Pinpoint the cell where the given text exists, returning its (X, Y) midpoint coordinate. 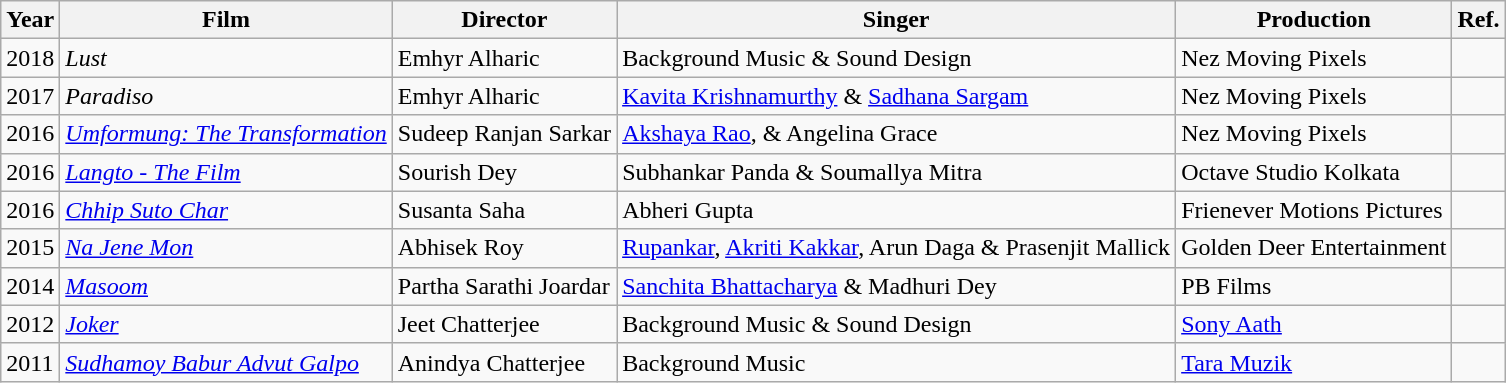
Abhisek Roy (504, 248)
Kavita Krishnamurthy & Sadhana Sargam (896, 96)
2012 (30, 324)
Sudeep Ranjan Sarkar (504, 134)
Abheri Gupta (896, 210)
Na Jene Mon (226, 248)
Year (30, 20)
Jeet Chatterjee (504, 324)
Anindya Chatterjee (504, 362)
Background Music (896, 362)
Umformung: The Transformation (226, 134)
2015 (30, 248)
Sourish Dey (504, 172)
Sony Aath (1314, 324)
Joker (226, 324)
Frienever Motions Pictures (1314, 210)
PB Films (1314, 286)
Golden Deer Entertainment (1314, 248)
2018 (30, 58)
2014 (30, 286)
Sanchita Bhattacharya & Madhuri Dey (896, 286)
Partha Sarathi Joardar (504, 286)
Susanta Saha (504, 210)
Lust (226, 58)
Sudhamoy Babur Advut Galpo (226, 362)
2011 (30, 362)
Paradiso (226, 96)
Subhankar Panda & Soumallya Mitra (896, 172)
Singer (896, 20)
Octave Studio Kolkata (1314, 172)
Masoom (226, 286)
Tara Muzik (1314, 362)
2017 (30, 96)
Langto - The Film (226, 172)
Production (1314, 20)
Chhip Suto Char (226, 210)
Film (226, 20)
Director (504, 20)
Akshaya Rao, & Angelina Grace (896, 134)
Rupankar, Akriti Kakkar, Arun Daga & Prasenjit Mallick (896, 248)
Ref. (1478, 20)
